Scan for the cell matching the given text and deliver its [X, Y] coordinate at center. 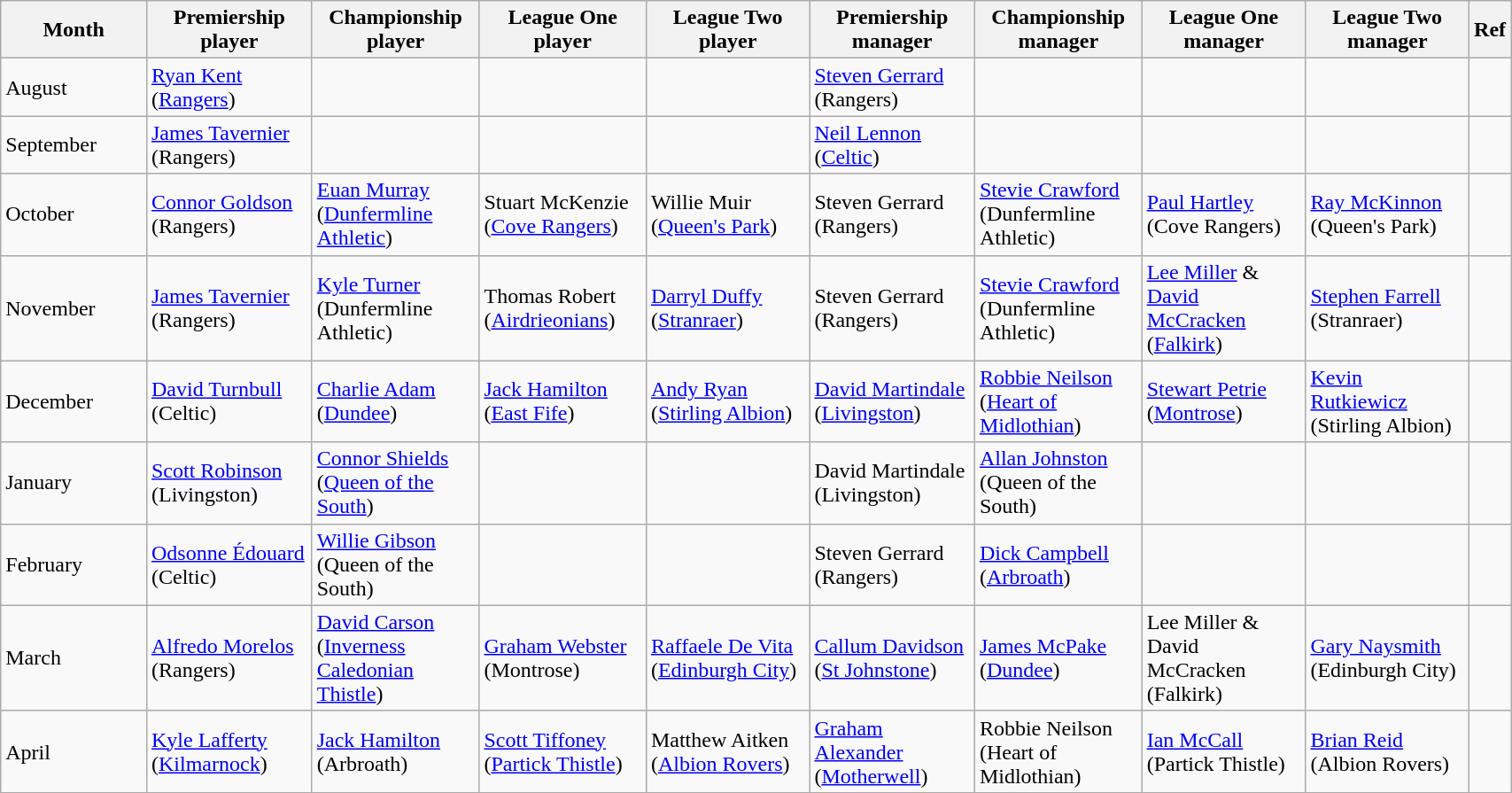
Scott Tiffoney(Partick Thistle) [562, 751]
Raffaele De Vita (Edinburgh City) [728, 657]
Kevin Rutkiewicz (Stirling Albion) [1387, 401]
Kyle Turner (Dunfermline Athletic) [395, 308]
David Carson (Inverness Caledonian Thistle) [395, 657]
Scott Robinson(Livingston) [229, 483]
October [74, 214]
League Oneplayer [562, 30]
Ryan Kent(Rangers) [229, 87]
Graham Alexander (Motherwell) [892, 751]
November [74, 308]
January [74, 483]
Ray McKinnon (Queen's Park) [1387, 214]
Premiershipmanager [892, 30]
League Onemanager [1224, 30]
League Twoplayer [728, 30]
Neil Lennon(Celtic) [892, 145]
Steven Gerrard (Rangers) [892, 564]
Connor Shields (Queen of the South) [395, 483]
Brian Reid(Albion Rovers) [1387, 751]
Jack Hamilton (East Fife) [562, 401]
March [74, 657]
Stewart Petrie (Montrose) [1224, 401]
James McPake (Dundee) [1058, 657]
Darryl Duffy (Stranraer) [728, 308]
Alfredo Morelos(Rangers) [229, 657]
David Turnbull (Celtic) [229, 401]
Month [74, 30]
Matthew Aitken(Albion Rovers) [728, 751]
Gary Naysmith(Edinburgh City) [1387, 657]
Odsonne Édouard (Celtic) [229, 564]
Lee Miller & David McCracken (Falkirk) [1224, 308]
August [74, 87]
Dick Campbell (Arbroath) [1058, 564]
Graham Webster (Montrose) [562, 657]
Paul Hartley (Cove Rangers) [1224, 214]
Callum Davidson (St Johnstone) [892, 657]
Stephen Farrell (Stranraer) [1387, 308]
Jack Hamilton(Arbroath) [395, 751]
September [74, 145]
Connor Goldson(Rangers) [229, 214]
Kyle Lafferty(Kilmarnock) [229, 751]
Charlie Adam (Dundee) [395, 401]
Thomas Robert (Airdrieonians) [562, 308]
Andy Ryan (Stirling Albion) [728, 401]
Allan Johnston (Queen of the South) [1058, 483]
Premiershipplayer [229, 30]
Ref [1490, 30]
December [74, 401]
April [74, 751]
Willie Gibson (Queen of the South) [395, 564]
February [74, 564]
League Twomanager [1387, 30]
Willie Muir (Queen's Park) [728, 214]
Stuart McKenzie (Cove Rangers) [562, 214]
Lee Miller & David McCracken(Falkirk) [1224, 657]
Championshipplayer [395, 30]
Euan Murray (Dunfermline Athletic) [395, 214]
Championshipmanager [1058, 30]
Ian McCall(Partick Thistle) [1224, 751]
